Locate the cell with the specified text and output its (X, Y) center coordinate. 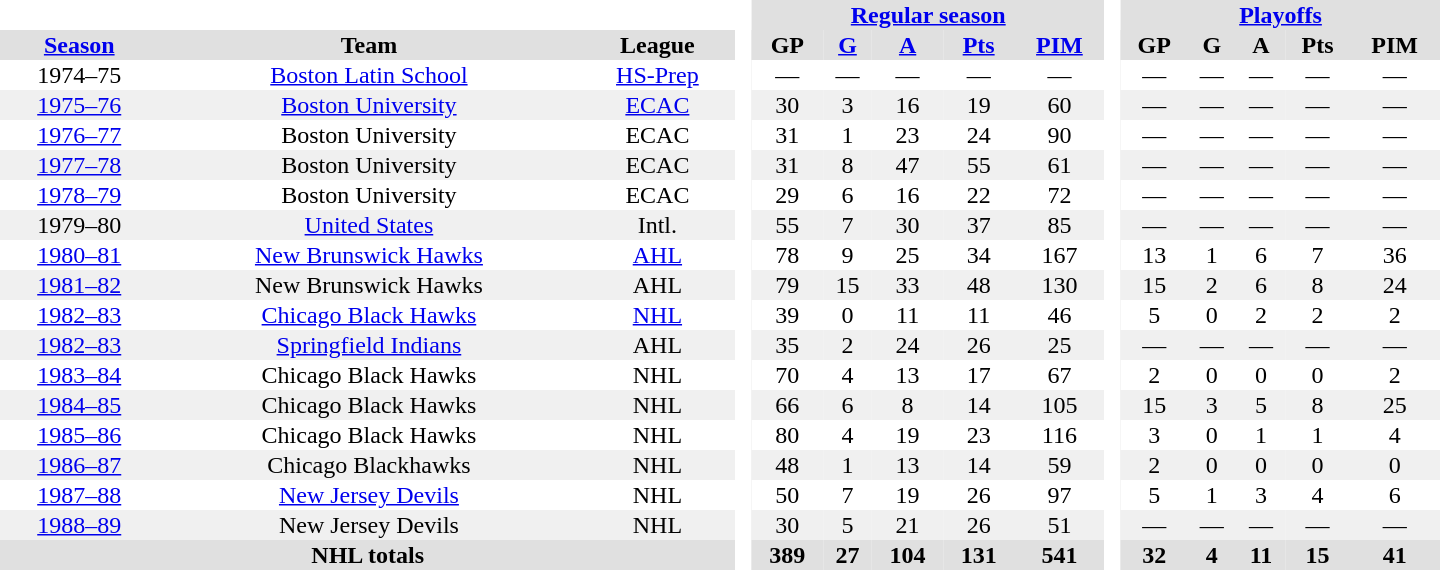
35 (788, 345)
104 (908, 555)
21 (908, 525)
1977–78 (80, 165)
116 (1059, 435)
United States (370, 225)
Regular season (928, 15)
39 (788, 315)
Intl. (657, 225)
97 (1059, 495)
389 (788, 555)
167 (1059, 255)
1986–87 (80, 465)
17 (978, 375)
1978–79 (80, 195)
Season (80, 45)
60 (1059, 105)
33 (908, 285)
1980–81 (80, 255)
HS-Prep (657, 75)
Boston Latin School (370, 75)
70 (788, 375)
78 (788, 255)
27 (848, 555)
130 (1059, 285)
9 (848, 255)
85 (1059, 225)
22 (978, 195)
105 (1059, 405)
46 (1059, 315)
131 (978, 555)
Playoffs (1280, 15)
1983–84 (80, 375)
79 (788, 285)
34 (978, 255)
41 (1394, 555)
59 (1059, 465)
1987–88 (80, 495)
29 (788, 195)
League (657, 45)
Springfield Indians (370, 345)
541 (1059, 555)
1975–76 (80, 105)
36 (1394, 255)
NHL totals (368, 555)
1979–80 (80, 225)
1981–82 (80, 285)
66 (788, 405)
72 (1059, 195)
47 (908, 165)
1984–85 (80, 405)
Team (370, 45)
61 (1059, 165)
51 (1059, 525)
37 (978, 225)
67 (1059, 375)
1985–86 (80, 435)
50 (788, 495)
1976–77 (80, 135)
90 (1059, 135)
1974–75 (80, 75)
1988–89 (80, 525)
32 (1154, 555)
Chicago Blackhawks (370, 465)
80 (788, 435)
